Return the [X, Y] coordinate for the center point of the cell that contains the specified text.  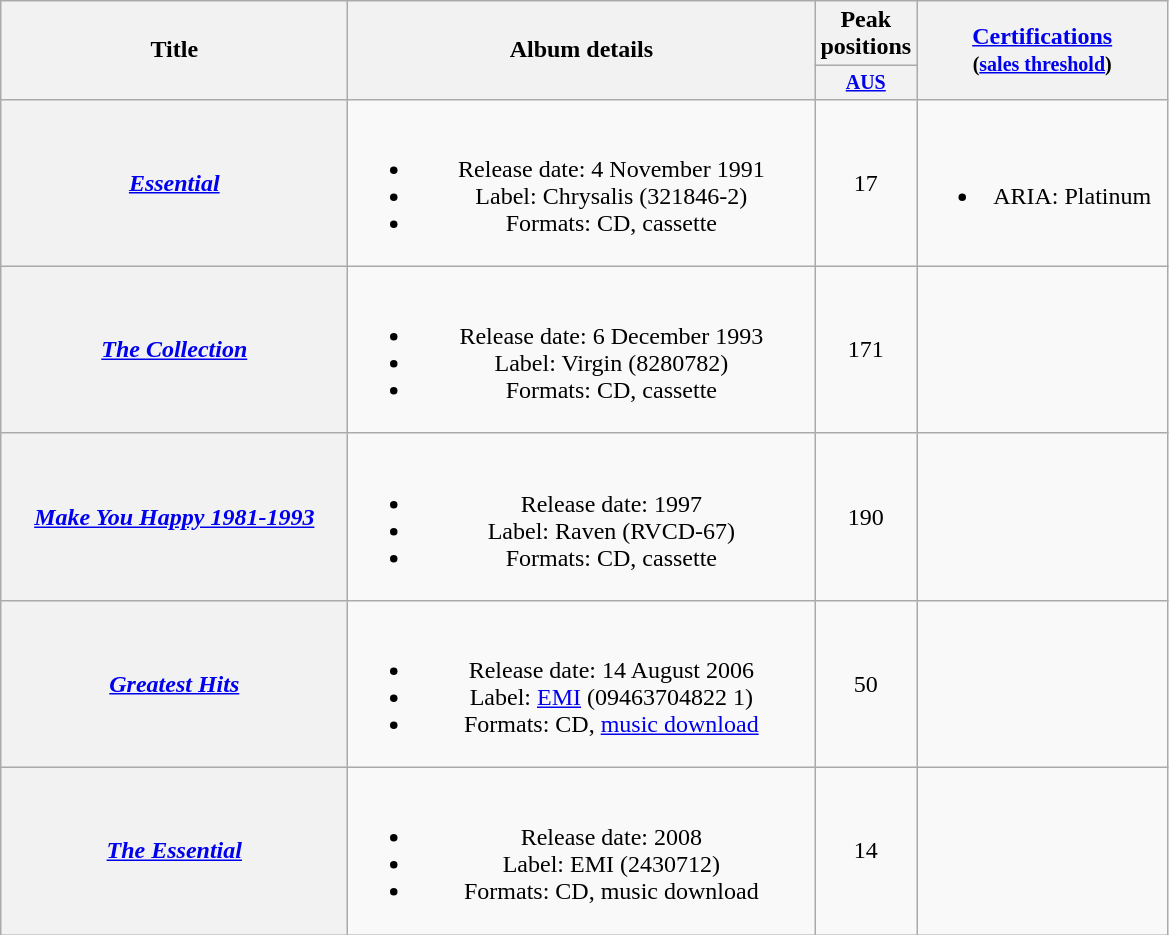
The Collection [174, 350]
Release date: 6 December 1993Label: Virgin (8280782)Formats: CD, cassette [582, 350]
17 [866, 182]
14 [866, 852]
Release date: 14 August 2006Label: EMI (09463704822 1)Formats: CD, music download [582, 684]
Essential [174, 182]
Album details [582, 50]
Peak positions [866, 34]
Greatest Hits [174, 684]
50 [866, 684]
ARIA: Platinum [1042, 182]
Release date: 2008Label: EMI (2430712)Formats: CD, music download [582, 852]
171 [866, 350]
The Essential [174, 852]
AUS [866, 82]
Release date: 1997Label: Raven (RVCD-67)Formats: CD, cassette [582, 516]
Release date: 4 November 1991Label: Chrysalis (321846-2)Formats: CD, cassette [582, 182]
Make You Happy 1981-1993 [174, 516]
190 [866, 516]
Certifications(sales threshold) [1042, 50]
Title [174, 50]
